Pinpoint the cell where the given text exists, returning its [X, Y] midpoint coordinate. 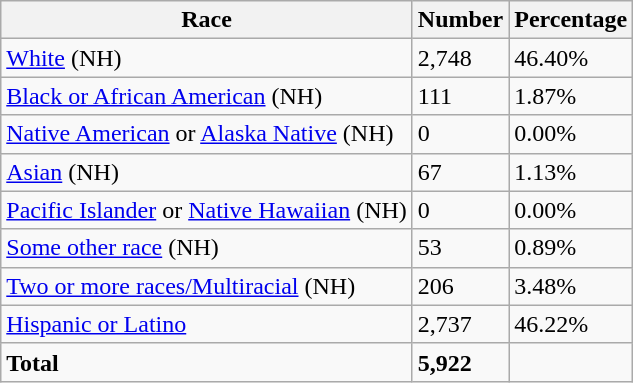
Asian (NH) [207, 172]
67 [460, 172]
2,748 [460, 58]
White (NH) [207, 58]
1.13% [571, 172]
206 [460, 286]
Race [207, 20]
53 [460, 248]
Hispanic or Latino [207, 324]
2,737 [460, 324]
5,922 [460, 362]
3.48% [571, 286]
46.40% [571, 58]
Total [207, 362]
Black or African American (NH) [207, 96]
Number [460, 20]
0.89% [571, 248]
Percentage [571, 20]
Two or more races/Multiracial (NH) [207, 286]
Some other race (NH) [207, 248]
Native American or Alaska Native (NH) [207, 134]
46.22% [571, 324]
Pacific Islander or Native Hawaiian (NH) [207, 210]
111 [460, 96]
1.87% [571, 96]
